Capture the cell that displays the provided text and extract its (X, Y) central coordinate. 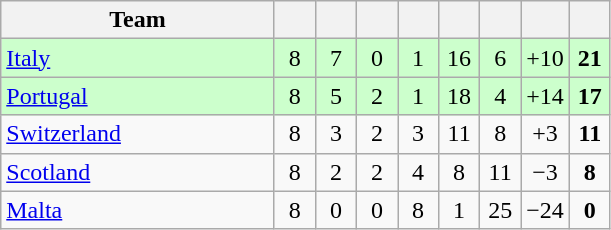
Team (138, 20)
7 (336, 58)
−24 (546, 210)
16 (460, 58)
Italy (138, 58)
17 (590, 96)
6 (500, 58)
Malta (138, 210)
18 (460, 96)
Scotland (138, 172)
−3 (546, 172)
Portugal (138, 96)
5 (336, 96)
+10 (546, 58)
+3 (546, 134)
25 (500, 210)
+14 (546, 96)
Switzerland (138, 134)
21 (590, 58)
